Determine the [X, Y] coordinate at the center of the cell enclosing the given text.  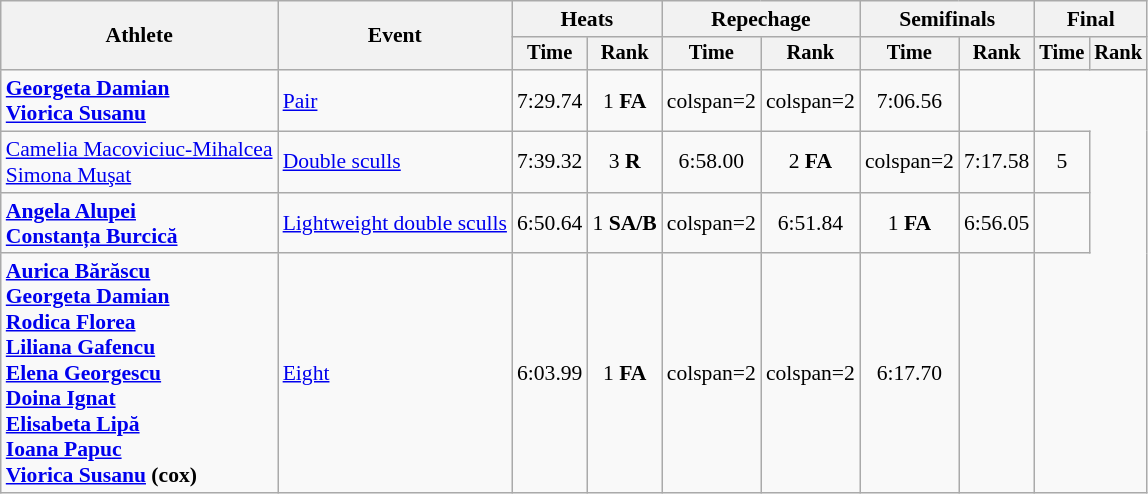
1 SA/B [624, 224]
Semifinals [948, 19]
Final [1090, 19]
Athlete [140, 36]
7:39.32 [550, 162]
Georgeta DamianViorica Susanu [140, 100]
6:17.70 [910, 374]
7:17.58 [996, 162]
Event [395, 36]
Repechage [761, 19]
7:06.56 [910, 100]
Double sculls [395, 162]
Heats [587, 19]
Pair [395, 100]
6:50.64 [550, 224]
Lightweight double sculls [395, 224]
Aurica BărăscuGeorgeta DamianRodica FloreaLiliana GafencuElena GeorgescuDoina IgnatElisabeta LipăIoana PapucViorica Susanu (cox) [140, 374]
Camelia Macoviciuc-MihalceaSimona Muşat [140, 162]
6:03.99 [550, 374]
3 R [624, 162]
5 [1062, 162]
Eight [395, 374]
6:58.00 [712, 162]
6:51.84 [810, 224]
6:56.05 [996, 224]
Angela AlupeiConstanța Burcică [140, 224]
2 FA [810, 162]
7:29.74 [550, 100]
